For the text-containing cell, return its midpoint in [X, Y] coordinate format. 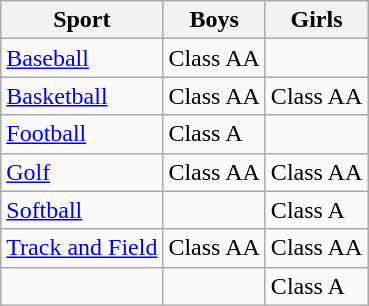
Football [82, 134]
Sport [82, 20]
Baseball [82, 58]
Basketball [82, 96]
Golf [82, 172]
Track and Field [82, 248]
Softball [82, 210]
Girls [316, 20]
Boys [214, 20]
